Detect which cell encompasses the target text, then output its (x, y) center coordinate. 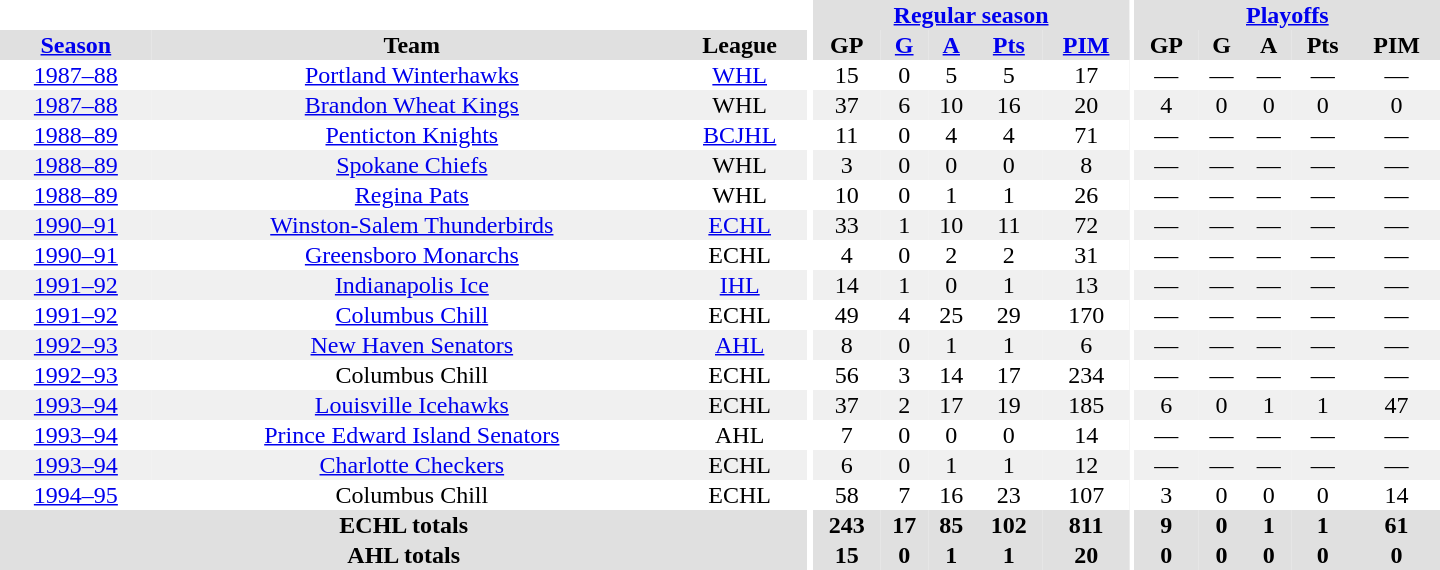
AHL totals (404, 555)
Prince Edward Island Senators (412, 435)
185 (1086, 405)
Team (412, 45)
33 (847, 225)
72 (1086, 225)
25 (952, 315)
234 (1086, 375)
Season (76, 45)
Brandon Wheat Kings (412, 105)
811 (1086, 525)
56 (847, 375)
Portland Winterhawks (412, 75)
Winston-Salem Thunderbirds (412, 225)
102 (1009, 525)
Regina Pats (412, 195)
Indianapolis Ice (412, 285)
Penticton Knights (412, 135)
Charlotte Checkers (412, 465)
1994–95 (76, 495)
Playoffs (1288, 15)
170 (1086, 315)
58 (847, 495)
Regular season (972, 15)
23 (1009, 495)
85 (952, 525)
243 (847, 525)
47 (1396, 405)
61 (1396, 525)
IHL (740, 285)
71 (1086, 135)
New Haven Senators (412, 345)
31 (1086, 255)
49 (847, 315)
Louisville Icehawks (412, 405)
19 (1009, 405)
League (740, 45)
107 (1086, 495)
Greensboro Monarchs (412, 255)
29 (1009, 315)
26 (1086, 195)
9 (1166, 525)
ECHL totals (404, 525)
12 (1086, 465)
13 (1086, 285)
Spokane Chiefs (412, 165)
BCJHL (740, 135)
